For the text-containing cell, return its midpoint in (X, Y) coordinate format. 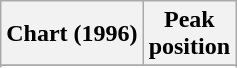
Peak position (189, 34)
Chart (1996) (72, 34)
